Locate the cell with the specified text and output its (x, y) center coordinate. 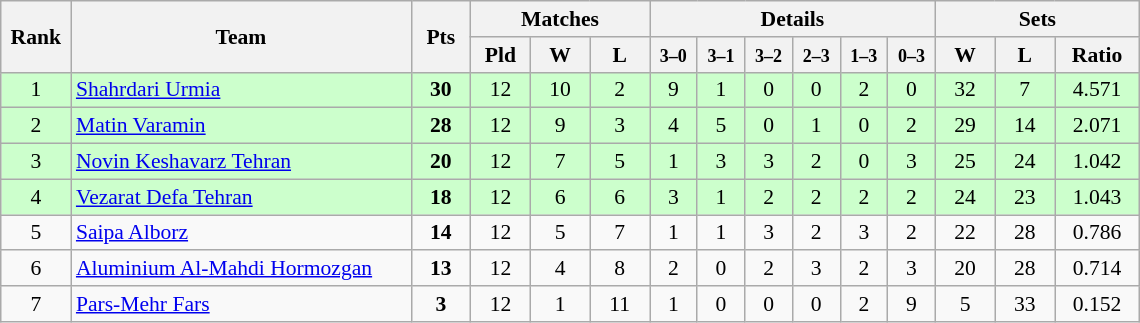
0.786 (1096, 233)
Team (241, 36)
3–0 (674, 55)
Aluminium Al-Mahdi Hormozgan (241, 269)
Vezarat Defa Tehran (241, 197)
1.042 (1096, 162)
1.043 (1096, 197)
4.571 (1096, 90)
Details (793, 19)
Saipa Alborz (241, 233)
25 (965, 162)
0.714 (1096, 269)
0.152 (1096, 304)
0–3 (912, 55)
Pars-Mehr Fars (241, 304)
18 (441, 197)
1–3 (864, 55)
11 (620, 304)
10 (560, 90)
8 (620, 269)
Shahrdari Urmia (241, 90)
29 (965, 126)
2.071 (1096, 126)
3–1 (721, 55)
32 (965, 90)
30 (441, 90)
22 (965, 233)
2–3 (816, 55)
Pts (441, 36)
33 (1025, 304)
Ratio (1096, 55)
Pld (501, 55)
Rank (36, 36)
23 (1025, 197)
Matches (560, 19)
Sets (1037, 19)
3–2 (769, 55)
13 (441, 269)
Novin Keshavarz Tehran (241, 162)
Matin Varamin (241, 126)
